Return [X, Y] of the center of cell containing provided text 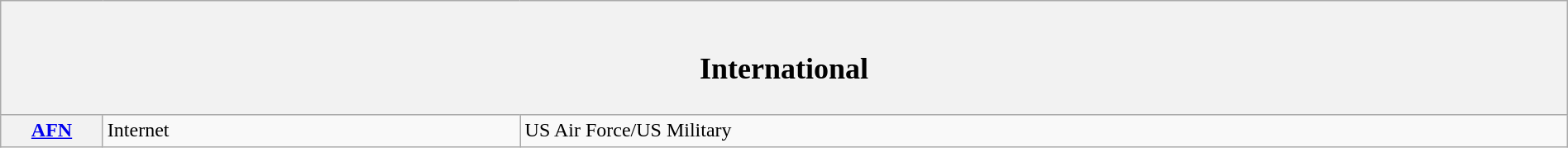
AFN [52, 131]
US Air Force/US Military [1044, 131]
Internet [311, 131]
International [784, 58]
